Identify which cell holds the provided text, then report its (x, y) central coordinate. 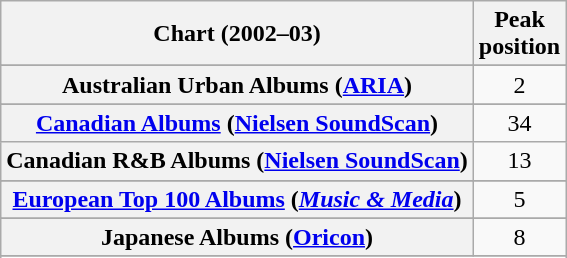
Peakposition (519, 34)
13 (519, 161)
Japanese Albums (Oricon) (238, 237)
34 (519, 123)
Canadian R&B Albums (Nielsen SoundScan) (238, 161)
European Top 100 Albums (Music & Media) (238, 199)
Australian Urban Albums (ARIA) (238, 85)
Canadian Albums (Nielsen SoundScan) (238, 123)
Chart (2002–03) (238, 34)
5 (519, 199)
2 (519, 85)
8 (519, 237)
